Provide the [X, Y] coordinate of the cell's center where the given text is located.  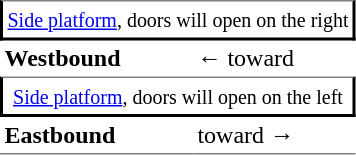
Westbound [96, 58]
Side platform, doors will open on the right [178, 20]
toward → [274, 136]
Side platform, doors will open on the left [178, 96]
← toward [274, 58]
Eastbound [96, 136]
